Search for the cell housing the specified text and yield its [x, y] center coordinate. 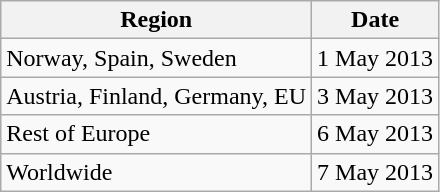
1 May 2013 [376, 58]
Date [376, 20]
Region [156, 20]
6 May 2013 [376, 134]
Rest of Europe [156, 134]
3 May 2013 [376, 96]
Austria, Finland, Germany, EU [156, 96]
Norway, Spain, Sweden [156, 58]
Worldwide [156, 172]
7 May 2013 [376, 172]
